Pinpoint the cell where the given text exists, returning its (x, y) midpoint coordinate. 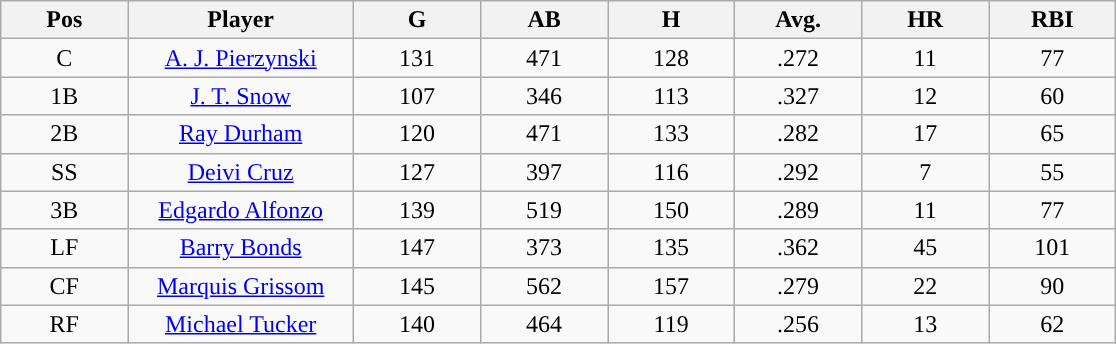
RBI (1052, 20)
.292 (798, 172)
373 (544, 248)
.362 (798, 248)
45 (926, 248)
145 (418, 286)
Pos (64, 20)
397 (544, 172)
22 (926, 286)
119 (672, 324)
127 (418, 172)
.289 (798, 210)
113 (672, 96)
.272 (798, 58)
90 (1052, 286)
147 (418, 248)
55 (1052, 172)
RF (64, 324)
Marquis Grissom (241, 286)
116 (672, 172)
157 (672, 286)
107 (418, 96)
.279 (798, 286)
AB (544, 20)
Michael Tucker (241, 324)
Ray Durham (241, 134)
7 (926, 172)
1B (64, 96)
Player (241, 20)
.256 (798, 324)
346 (544, 96)
J. T. Snow (241, 96)
101 (1052, 248)
13 (926, 324)
HR (926, 20)
Avg. (798, 20)
135 (672, 248)
CF (64, 286)
464 (544, 324)
C (64, 58)
A. J. Pierzynski (241, 58)
139 (418, 210)
LF (64, 248)
12 (926, 96)
SS (64, 172)
Edgardo Alfonzo (241, 210)
.327 (798, 96)
519 (544, 210)
140 (418, 324)
Deivi Cruz (241, 172)
Barry Bonds (241, 248)
133 (672, 134)
65 (1052, 134)
131 (418, 58)
3B (64, 210)
G (418, 20)
.282 (798, 134)
562 (544, 286)
62 (1052, 324)
150 (672, 210)
2B (64, 134)
120 (418, 134)
128 (672, 58)
H (672, 20)
60 (1052, 96)
17 (926, 134)
